From the cell containing the given text, extract its center point as [x, y] coordinate. 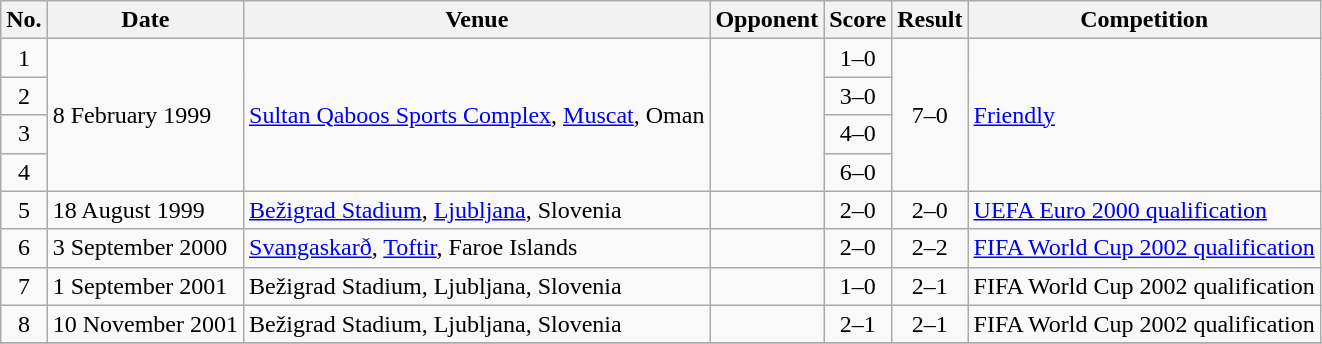
4–0 [858, 134]
3–0 [858, 96]
Competition [1144, 20]
Venue [477, 20]
1 [24, 58]
10 November 2001 [145, 324]
7–0 [930, 115]
Friendly [1144, 115]
Date [145, 20]
8 February 1999 [145, 115]
Score [858, 20]
6 [24, 248]
8 [24, 324]
2–2 [930, 248]
1 September 2001 [145, 286]
Sultan Qaboos Sports Complex, Muscat, Oman [477, 115]
Result [930, 20]
4 [24, 172]
Opponent [767, 20]
7 [24, 286]
6–0 [858, 172]
5 [24, 210]
3 September 2000 [145, 248]
18 August 1999 [145, 210]
2 [24, 96]
No. [24, 20]
3 [24, 134]
Svangaskarð, Toftir, Faroe Islands [477, 248]
UEFA Euro 2000 qualification [1144, 210]
